From the cell containing the given text, extract its center point as [x, y] coordinate. 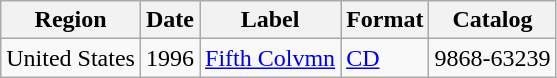
Format [385, 20]
CD [385, 58]
Date [170, 20]
9868-63239 [492, 58]
Fifth Colvmn [270, 58]
United States [71, 58]
Label [270, 20]
Region [71, 20]
Catalog [492, 20]
1996 [170, 58]
